Return the (X, Y) coordinate for the center point of the cell that contains the specified text.  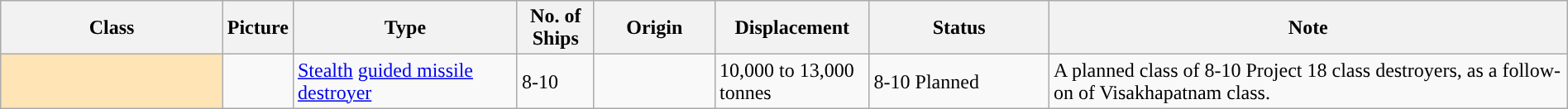
Picture (258, 28)
No. of Ships (556, 28)
8-10 (556, 81)
Displacement (792, 28)
Note (1308, 28)
Class (112, 28)
8-10 Planned (959, 81)
10,000 to 13,000 tonnes (792, 81)
A planned class of 8-10 Project 18 class destroyers, as a follow-on of Visakhapatnam class. (1308, 81)
Status (959, 28)
Type (405, 28)
Origin (654, 28)
Stealth guided missile destroyer (405, 81)
